Detect which cell encompasses the target text, then output its [x, y] center coordinate. 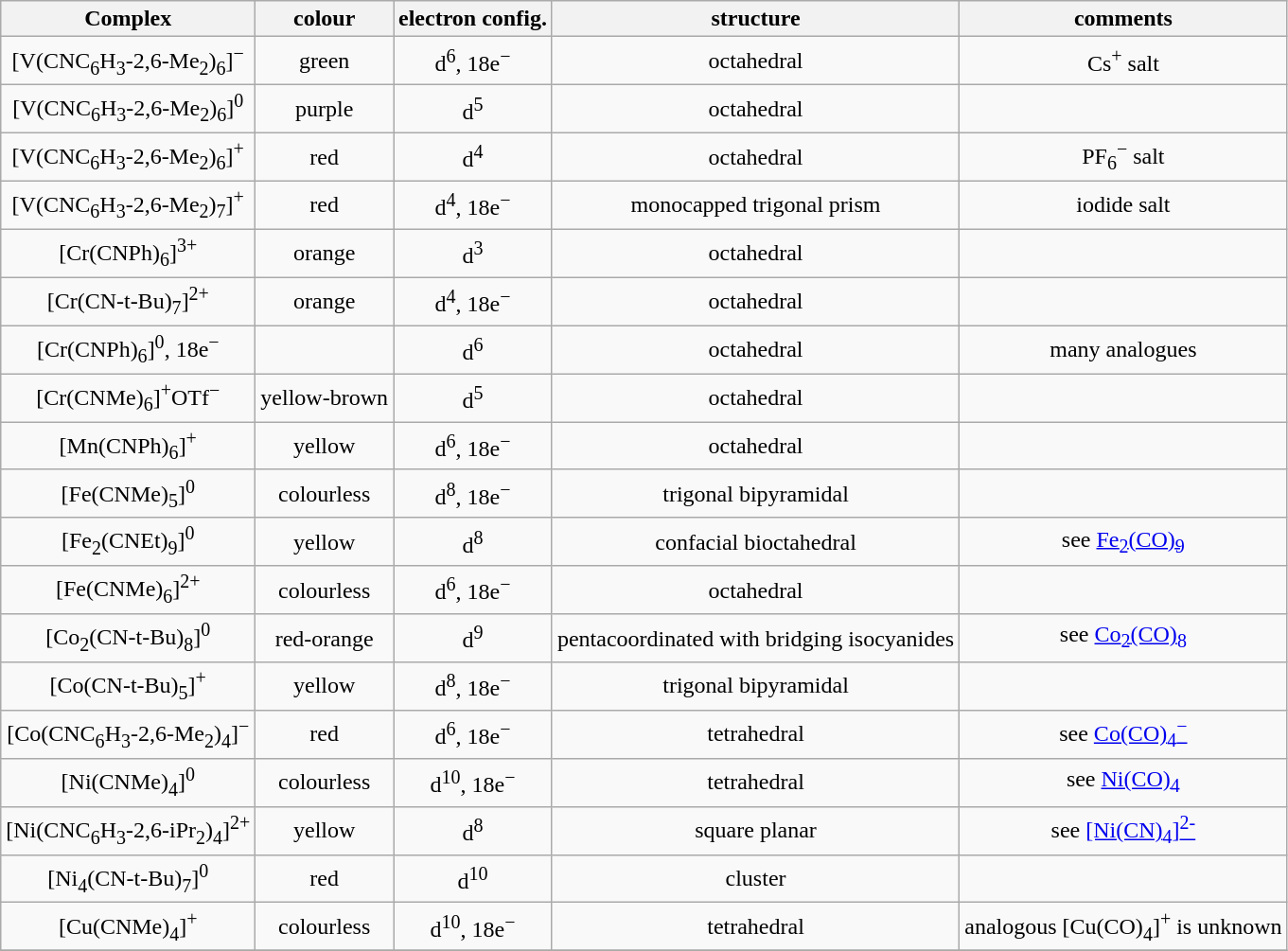
[Fe(CNMe)5]0 [129, 494]
[Cr(CNPh)6]3+ [129, 254]
[Ni4(CN-t-Bu)7]0 [129, 878]
[Cr(CNPh)6]0, 18e− [129, 350]
[V(CNC6H3-2,6-Me2)6]0 [129, 110]
many analogues [1123, 350]
square planar [755, 831]
d6 [473, 350]
colour [325, 19]
PF6− salt [1123, 157]
pentacoordinated with bridging isocyanides [755, 638]
comments [1123, 19]
d10 [473, 878]
cluster [755, 878]
see Co2(CO)8 [1123, 638]
[Ni(CNMe)4]0 [129, 782]
[Cu(CNMe)4]+ [129, 927]
Complex [129, 19]
[Fe(CNMe)6]2+ [129, 590]
confacial bioctahedral [755, 541]
see Co(CO)4− [1123, 734]
iodide salt [1123, 204]
structure [755, 19]
green [325, 61]
[Co2(CN-t-Bu)8]0 [129, 638]
d3 [473, 254]
purple [325, 110]
[Cr(CNMe)6]+OTf− [129, 397]
[V(CNC6H3-2,6-Me2)6]+ [129, 157]
d9 [473, 638]
electron config. [473, 19]
[V(CNC6H3-2,6-Me2)7]+ [129, 204]
[Ni(CNC6H3-2,6-iPr2)4]2+ [129, 831]
monocapped trigonal prism [755, 204]
see [Ni(CN)4]2- [1123, 831]
see Fe2(CO)9 [1123, 541]
analogous [Cu(CO)4]+ is unknown [1123, 927]
[Co(CNC6H3-2,6-Me2)4]− [129, 734]
[Co(CN-t-Bu)5]+ [129, 687]
[Fe2(CNEt)9]0 [129, 541]
yellow-brown [325, 397]
see Ni(CO)4 [1123, 782]
[Mn(CNPh)6]+ [129, 447]
red-orange [325, 638]
d4 [473, 157]
Cs+ salt [1123, 61]
[V(CNC6H3-2,6-Me2)6]− [129, 61]
[Cr(CN-t-Bu)7]2+ [129, 301]
